Return [x, y] of the center of cell containing provided text 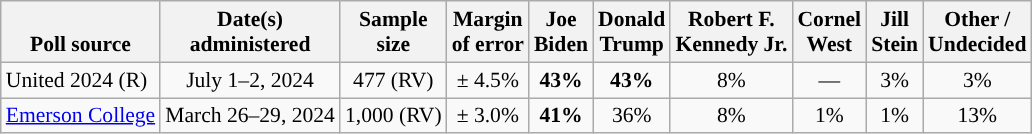
Other /Undecided [977, 32]
March 26–29, 2024 [250, 116]
± 3.0% [488, 116]
Date(s)administered [250, 32]
36% [632, 116]
477 (RV) [394, 80]
± 4.5% [488, 80]
United 2024 (R) [80, 80]
Marginof error [488, 32]
Samplesize [394, 32]
1,000 (RV) [394, 116]
13% [977, 116]
JillStein [894, 32]
CornelWest [829, 32]
Robert F.Kennedy Jr. [731, 32]
41% [561, 116]
JoeBiden [561, 32]
Poll source [80, 32]
— [829, 80]
July 1–2, 2024 [250, 80]
Emerson College [80, 116]
DonaldTrump [632, 32]
